Scan for the cell matching the given text and deliver its (x, y) coordinate at center. 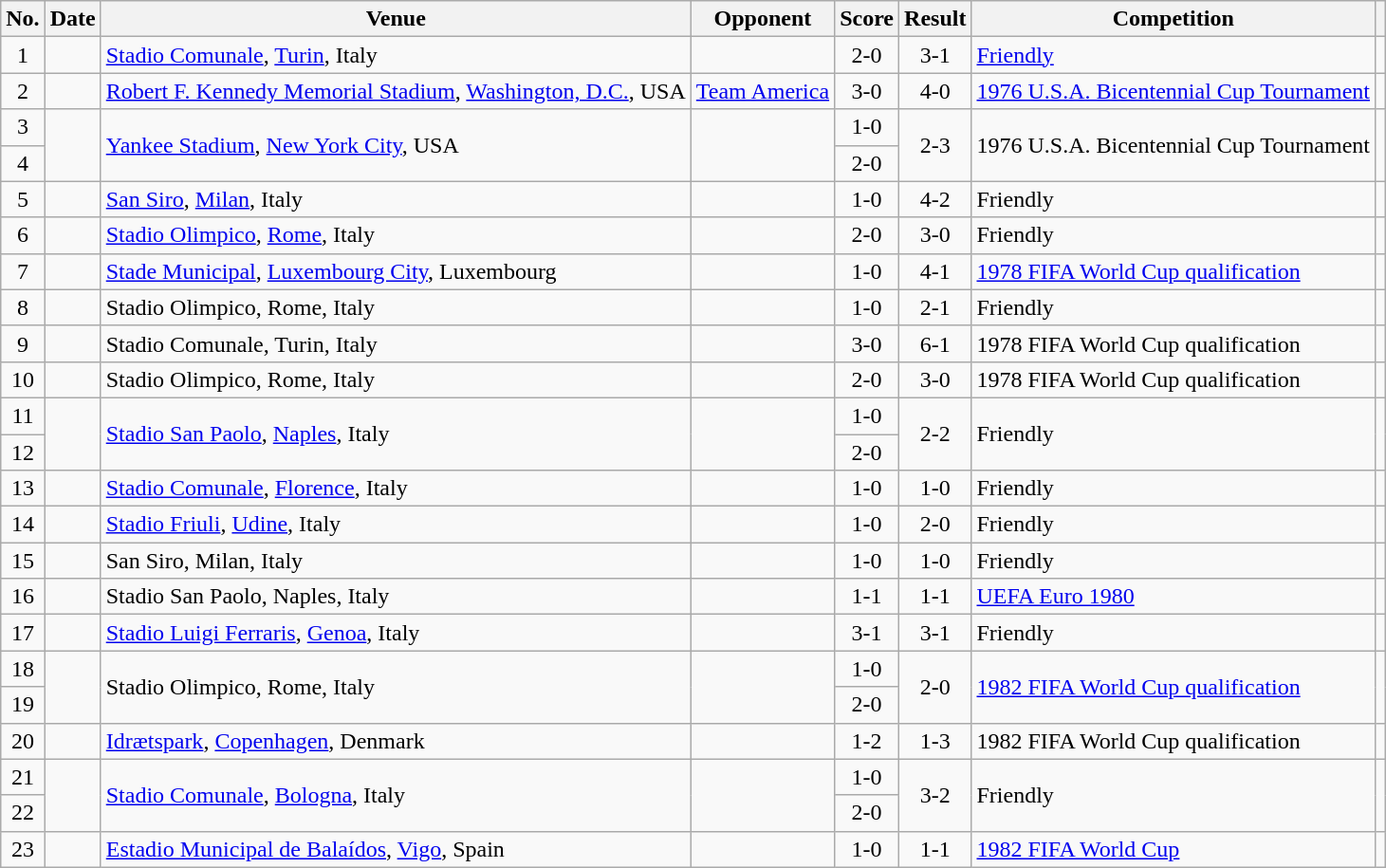
1-2 (867, 741)
22 (23, 813)
3 (23, 127)
1982 FIFA World Cup (1173, 849)
Stadio Comunale, Florence, Italy (396, 489)
No. (23, 19)
2-2 (935, 434)
4 (23, 163)
UEFA Euro 1980 (1173, 597)
Estadio Municipal de Balaídos, Vigo, Spain (396, 849)
7 (23, 271)
12 (23, 452)
3-2 (935, 795)
6 (23, 235)
Score (867, 19)
Team America (763, 91)
Date (72, 19)
19 (23, 705)
5 (23, 199)
Idrætspark, Copenhagen, Denmark (396, 741)
Yankee Stadium, New York City, USA (396, 145)
2-3 (935, 145)
13 (23, 489)
2 (23, 91)
20 (23, 741)
4-2 (935, 199)
14 (23, 525)
Stadio Comunale, Bologna, Italy (396, 795)
2-1 (935, 307)
15 (23, 561)
1 (23, 55)
Venue (396, 19)
11 (23, 416)
Robert F. Kennedy Memorial Stadium, Washington, D.C., USA (396, 91)
Competition (1173, 19)
17 (23, 633)
21 (23, 777)
Stadio Luigi Ferraris, Genoa, Italy (396, 633)
23 (23, 849)
Opponent (763, 19)
1-3 (935, 741)
16 (23, 597)
4-1 (935, 271)
Stadio Friuli, Udine, Italy (396, 525)
8 (23, 307)
6-1 (935, 343)
Stade Municipal, Luxembourg City, Luxembourg (396, 271)
9 (23, 343)
Result (935, 19)
10 (23, 379)
18 (23, 669)
4-0 (935, 91)
